Locate the cell with the specified text and output its [X, Y] center coordinate. 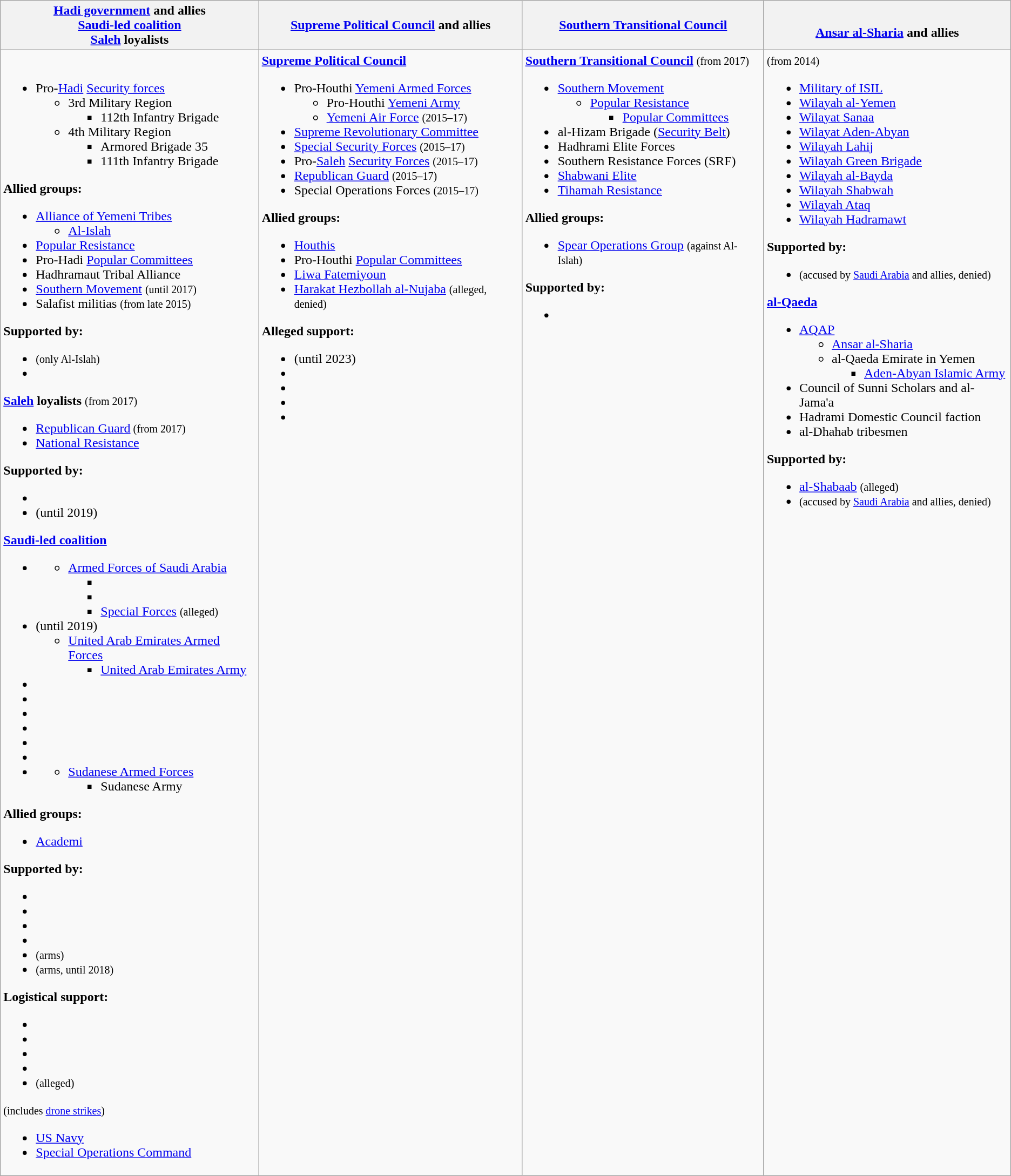
Southern Transitional Council [643, 25]
Hadi government and allies Saudi-led coalition Saleh loyalists [130, 25]
Ansar al-Sharia and allies [887, 25]
Supreme Political Council and allies [390, 25]
